Find where the given text appears and provide that cell's center as [x, y] coordinate. 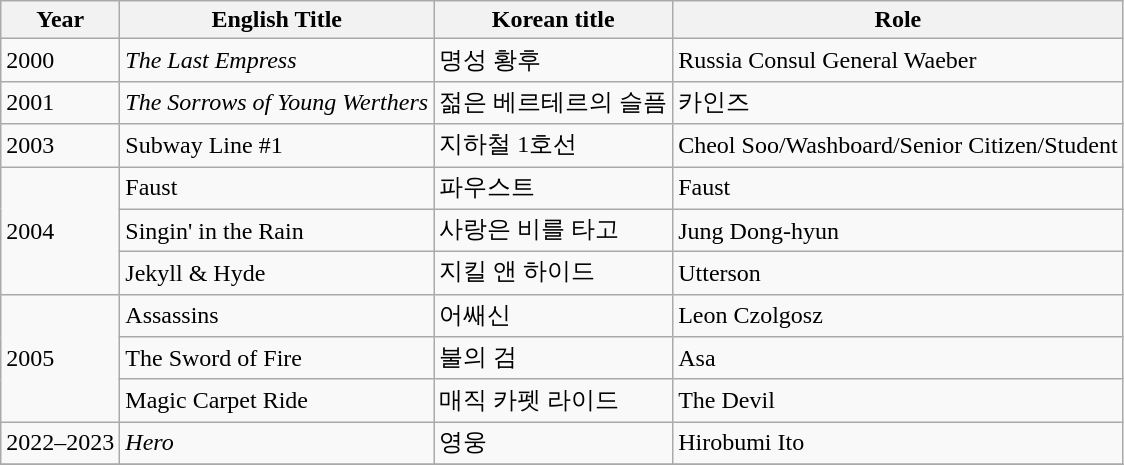
지하철 1호선 [554, 146]
Hirobumi Ito [898, 444]
2001 [60, 102]
Magic Carpet Ride [277, 400]
명성 황후 [554, 60]
The Devil [898, 400]
2004 [60, 230]
매직 카펫 라이드 [554, 400]
Year [60, 20]
Role [898, 20]
The Sorrows of Young Werthers [277, 102]
카인즈 [898, 102]
2003 [60, 146]
Jekyll & Hyde [277, 274]
파우스트 [554, 188]
2022–2023 [60, 444]
English Title [277, 20]
2000 [60, 60]
Korean title [554, 20]
어쌔신 [554, 316]
불의 검 [554, 358]
Hero [277, 444]
The Sword of Fire [277, 358]
Jung Dong-hyun [898, 230]
The Last Empress [277, 60]
Cheol Soo/Washboard/Senior Citizen/Student [898, 146]
2005 [60, 358]
Russia Consul General Waeber [898, 60]
지킬 앤 하이드 [554, 274]
Singin' in the Rain [277, 230]
영웅 [554, 444]
Asa [898, 358]
Leon Czolgosz [898, 316]
Utterson [898, 274]
Assassins [277, 316]
Subway Line #1 [277, 146]
젊은 베르테르의 슬픔 [554, 102]
사랑은 비를 타고 [554, 230]
